Identify which cell holds the provided text, then report its (x, y) central coordinate. 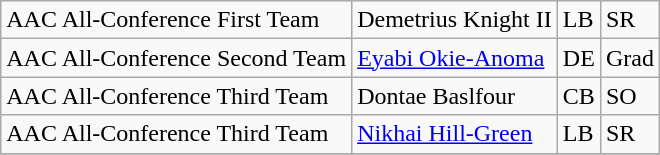
CB (578, 96)
Demetrius Knight II (455, 20)
SO (630, 96)
AAC All-Conference Second Team (176, 58)
AAC All-Conference First Team (176, 20)
Nikhai Hill-Green (455, 134)
Grad (630, 58)
Dontae Baslfour (455, 96)
Eyabi Okie-Anoma (455, 58)
DE (578, 58)
